Locate the cell with the specified text and output its (X, Y) center coordinate. 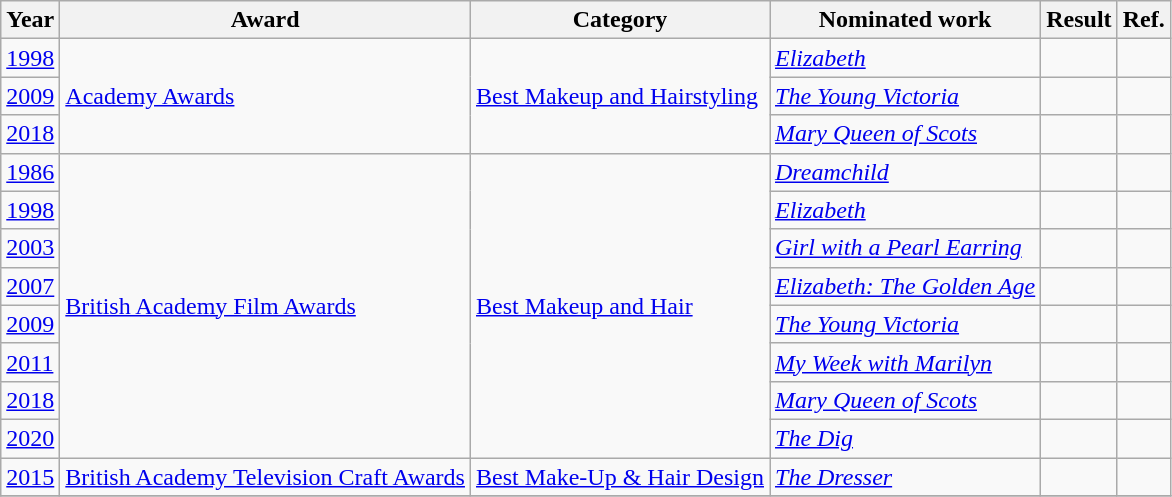
Category (620, 20)
Result (1079, 20)
Best Makeup and Hair (620, 305)
British Academy Television Craft Awards (266, 477)
Year (30, 20)
The Dig (906, 438)
My Week with Marilyn (906, 362)
The Dresser (906, 477)
1986 (30, 172)
Elizabeth: The Golden Age (906, 286)
Girl with a Pearl Earring (906, 248)
Academy Awards (266, 96)
2007 (30, 286)
Nominated work (906, 20)
Best Makeup and Hairstyling (620, 96)
2020 (30, 438)
2003 (30, 248)
Ref. (1144, 20)
2011 (30, 362)
British Academy Film Awards (266, 305)
Award (266, 20)
2015 (30, 477)
Best Make-Up & Hair Design (620, 477)
Dreamchild (906, 172)
